Provide the (x, y) coordinate of the cell's center where the given text is located.  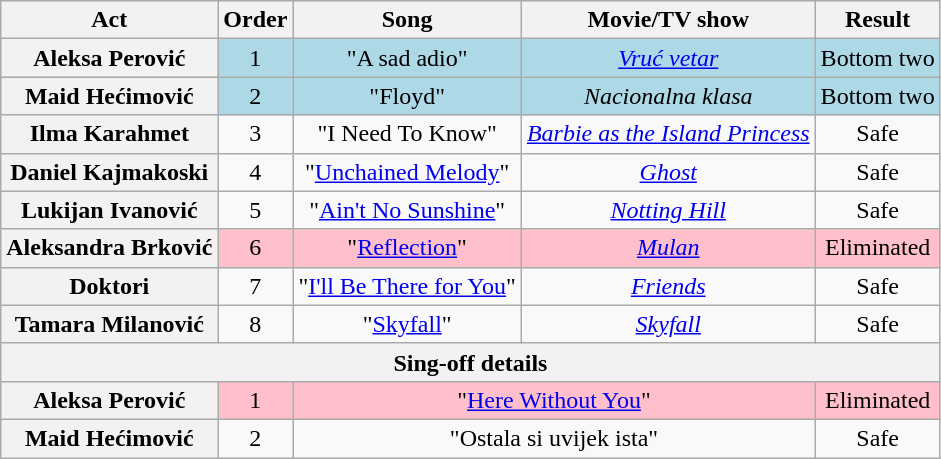
Vruć vetar (668, 58)
5 (256, 210)
3 (256, 134)
Movie/TV show (668, 20)
Notting Hill (668, 210)
Lukijan Ivanović (110, 210)
"Ain't No Sunshine" (408, 210)
Mulan (668, 248)
Daniel Kajmakoski (110, 172)
"Skyfall" (408, 324)
4 (256, 172)
Aleksandra Brković (110, 248)
Doktori (110, 286)
Skyfall (668, 324)
"I'll Be There for You" (408, 286)
"A sad adio" (408, 58)
6 (256, 248)
Order (256, 20)
"I Need To Know" (408, 134)
Result (878, 20)
Friends (668, 286)
Ilma Karahmet (110, 134)
7 (256, 286)
Nacionalna klasa (668, 96)
Song (408, 20)
"Here Without You" (554, 400)
Ghost (668, 172)
Sing-off details (470, 362)
8 (256, 324)
Barbie as the Island Princess (668, 134)
Act (110, 20)
"Ostala si uvijek ista" (554, 438)
Tamara Milanović (110, 324)
"Reflection" (408, 248)
"Floyd" (408, 96)
"Unchained Melody" (408, 172)
